Scan for the cell matching the given text and deliver its (X, Y) coordinate at center. 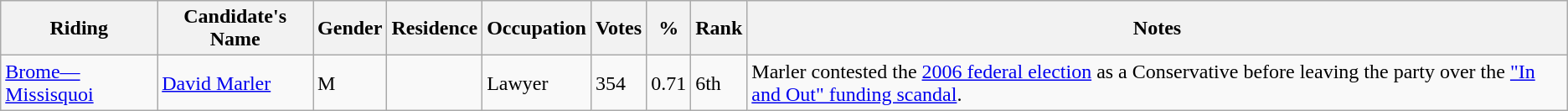
Marler contested the 2006 federal election as a Conservative before leaving the party over the "In and Out" funding scandal. (1158, 82)
Brome—Missisquoi (79, 82)
Notes (1158, 29)
M (350, 82)
354 (618, 82)
% (668, 29)
6th (719, 82)
Residence (435, 29)
Rank (719, 29)
David Marler (235, 82)
0.71 (668, 82)
Candidate's Name (235, 29)
Lawyer (537, 82)
Votes (618, 29)
Gender (350, 29)
Riding (79, 29)
Occupation (537, 29)
